Search for the cell housing the specified text and yield its [x, y] center coordinate. 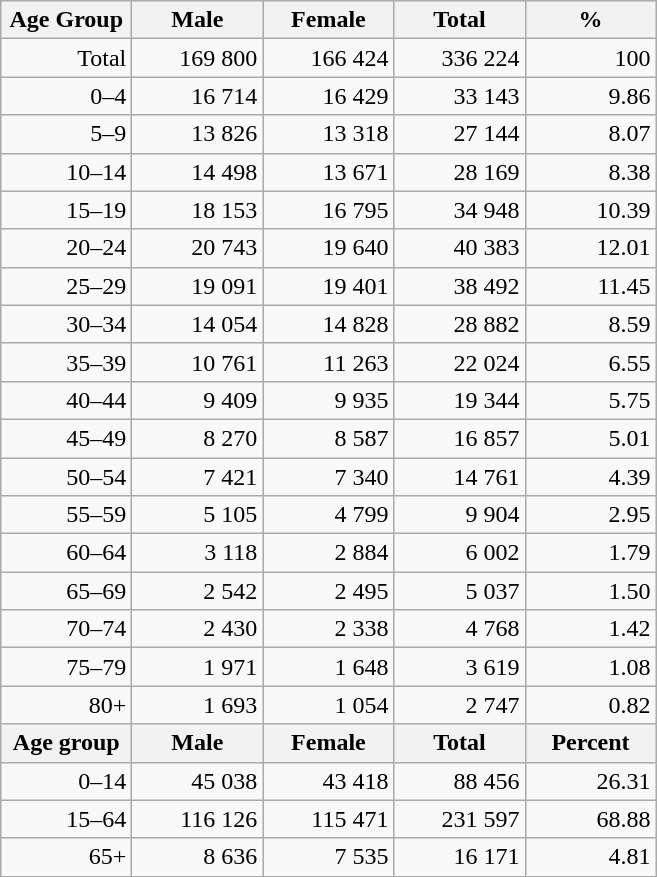
8.38 [590, 172]
115 471 [328, 819]
28 169 [460, 172]
19 344 [460, 400]
1 693 [198, 705]
Age Group [66, 20]
7 421 [198, 477]
2 747 [460, 705]
2 430 [198, 629]
9 904 [460, 515]
4.39 [590, 477]
116 126 [198, 819]
2 542 [198, 591]
11.45 [590, 286]
9 409 [198, 400]
1.08 [590, 667]
3 118 [198, 553]
16 171 [460, 857]
70–74 [66, 629]
2 338 [328, 629]
60–64 [66, 553]
45–49 [66, 438]
0–4 [66, 96]
26.31 [590, 781]
1 648 [328, 667]
16 714 [198, 96]
10–14 [66, 172]
40 383 [460, 248]
4 768 [460, 629]
5 037 [460, 591]
Percent [590, 743]
65–69 [66, 591]
20–24 [66, 248]
8 587 [328, 438]
14 054 [198, 324]
0–14 [66, 781]
1 054 [328, 705]
10.39 [590, 210]
19 091 [198, 286]
22 024 [460, 362]
20 743 [198, 248]
15–19 [66, 210]
6.55 [590, 362]
33 143 [460, 96]
40–44 [66, 400]
1.79 [590, 553]
5.75 [590, 400]
231 597 [460, 819]
15–64 [66, 819]
5 105 [198, 515]
4.81 [590, 857]
38 492 [460, 286]
0.82 [590, 705]
13 826 [198, 134]
4 799 [328, 515]
34 948 [460, 210]
88 456 [460, 781]
336 224 [460, 58]
13 671 [328, 172]
169 800 [198, 58]
11 263 [328, 362]
16 429 [328, 96]
6 002 [460, 553]
28 882 [460, 324]
14 498 [198, 172]
30–34 [66, 324]
55–59 [66, 515]
68.88 [590, 819]
3 619 [460, 667]
1 971 [198, 667]
10 761 [198, 362]
80+ [66, 705]
35–39 [66, 362]
16 857 [460, 438]
43 418 [328, 781]
1.42 [590, 629]
100 [590, 58]
9 935 [328, 400]
19 640 [328, 248]
1.50 [590, 591]
14 761 [460, 477]
75–79 [66, 667]
9.86 [590, 96]
14 828 [328, 324]
7 535 [328, 857]
Age group [66, 743]
50–54 [66, 477]
8.59 [590, 324]
8 270 [198, 438]
7 340 [328, 477]
2 495 [328, 591]
16 795 [328, 210]
2 884 [328, 553]
12.01 [590, 248]
8 636 [198, 857]
19 401 [328, 286]
27 144 [460, 134]
45 038 [198, 781]
18 153 [198, 210]
8.07 [590, 134]
5–9 [66, 134]
2.95 [590, 515]
5.01 [590, 438]
% [590, 20]
166 424 [328, 58]
13 318 [328, 134]
65+ [66, 857]
25–29 [66, 286]
